Return the (X, Y) coordinate for the center point of the cell that contains the specified text.  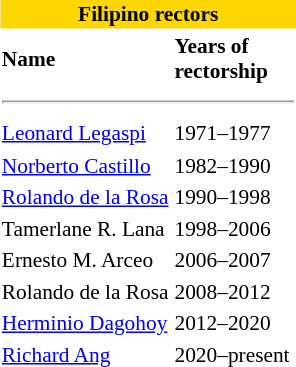
Name (85, 59)
Ernesto M. Arceo (85, 260)
Herminio Dagohoy (85, 324)
Leonard Legaspi (85, 134)
2006–2007 (234, 260)
Years ofrectorship (234, 59)
1998–2006 (234, 228)
1990–1998 (234, 196)
2008–2012 (234, 292)
1982–1990 (234, 166)
1971–1977 (234, 134)
Norberto Castillo (85, 166)
2012–2020 (234, 324)
Tamerlane R. Lana (85, 228)
Filipino rectors (148, 14)
